Extract the (x, y) coordinate from the center of the cell holding the provided text.  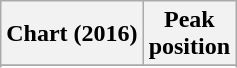
Peakposition (189, 34)
Chart (2016) (72, 34)
